Return [x, y] of the center of cell containing provided text 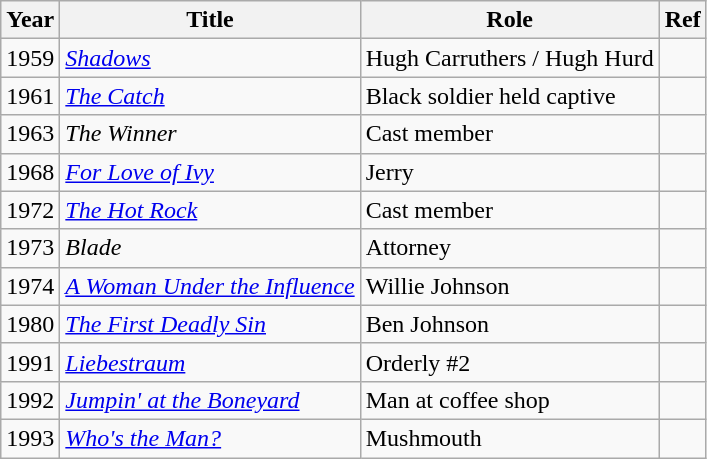
1963 [30, 134]
For Love of Ivy [210, 172]
1959 [30, 58]
Willie Johnson [510, 286]
1992 [30, 400]
The Winner [210, 134]
Hugh Carruthers / Hugh Hurd [510, 58]
Man at coffee shop [510, 400]
A Woman Under the Influence [210, 286]
1991 [30, 362]
Black soldier held captive [510, 96]
1980 [30, 324]
1968 [30, 172]
Jumpin' at the Boneyard [210, 400]
Role [510, 20]
1974 [30, 286]
1961 [30, 96]
Year [30, 20]
1972 [30, 210]
The First Deadly Sin [210, 324]
Blade [210, 248]
Shadows [210, 58]
Ref [682, 20]
The Catch [210, 96]
Ben Johnson [510, 324]
Jerry [510, 172]
Attorney [510, 248]
1973 [30, 248]
1993 [30, 438]
Who's the Man? [210, 438]
Title [210, 20]
The Hot Rock [210, 210]
Liebestraum [210, 362]
Orderly #2 [510, 362]
Mushmouth [510, 438]
